Detect which cell encompasses the target text, then output its (X, Y) center coordinate. 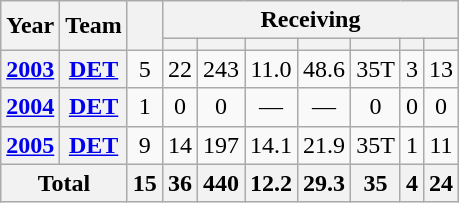
15 (144, 183)
13 (440, 69)
Receiving (310, 20)
197 (220, 145)
Year (30, 26)
5 (144, 69)
3 (412, 69)
12.2 (272, 183)
36 (180, 183)
24 (440, 183)
2004 (30, 107)
Team (94, 26)
14.1 (272, 145)
11.0 (272, 69)
2003 (30, 69)
Total (64, 183)
21.9 (324, 145)
35 (376, 183)
29.3 (324, 183)
22 (180, 69)
48.6 (324, 69)
2005 (30, 145)
243 (220, 69)
4 (412, 183)
9 (144, 145)
440 (220, 183)
14 (180, 145)
11 (440, 145)
